Output the (X, Y) coordinate of the center of the cell containing the given text.  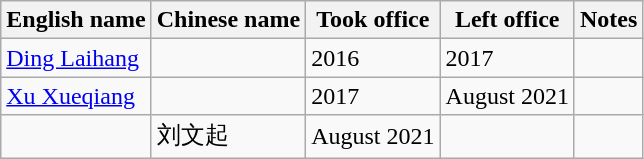
Chinese name (228, 20)
Ding Laihang (76, 58)
Left office (507, 20)
Xu Xueqiang (76, 96)
2016 (373, 58)
English name (76, 20)
刘文起 (228, 136)
Notes (608, 20)
Took office (373, 20)
